Provide the (X, Y) coordinate of the cell's center where the given text is located.  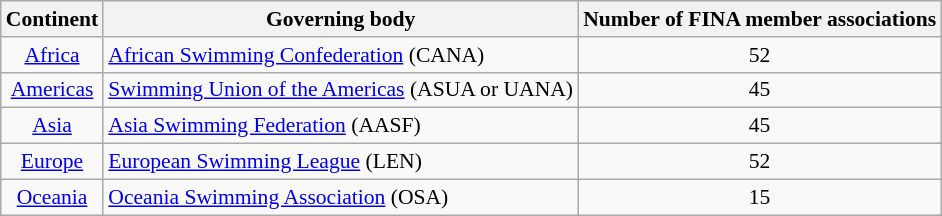
Oceania Swimming Association (OSA) (340, 197)
Africa (52, 55)
Governing body (340, 19)
Continent (52, 19)
Oceania (52, 197)
Americas (52, 90)
African Swimming Confederation (CANA) (340, 55)
Asia (52, 126)
Asia Swimming Federation (AASF) (340, 126)
Number of FINA member associations (760, 19)
Europe (52, 162)
15 (760, 197)
European Swimming League (LEN) (340, 162)
Swimming Union of the Americas (ASUA or UANA) (340, 90)
